Extract the (x, y) coordinate from the center of the cell holding the provided text.  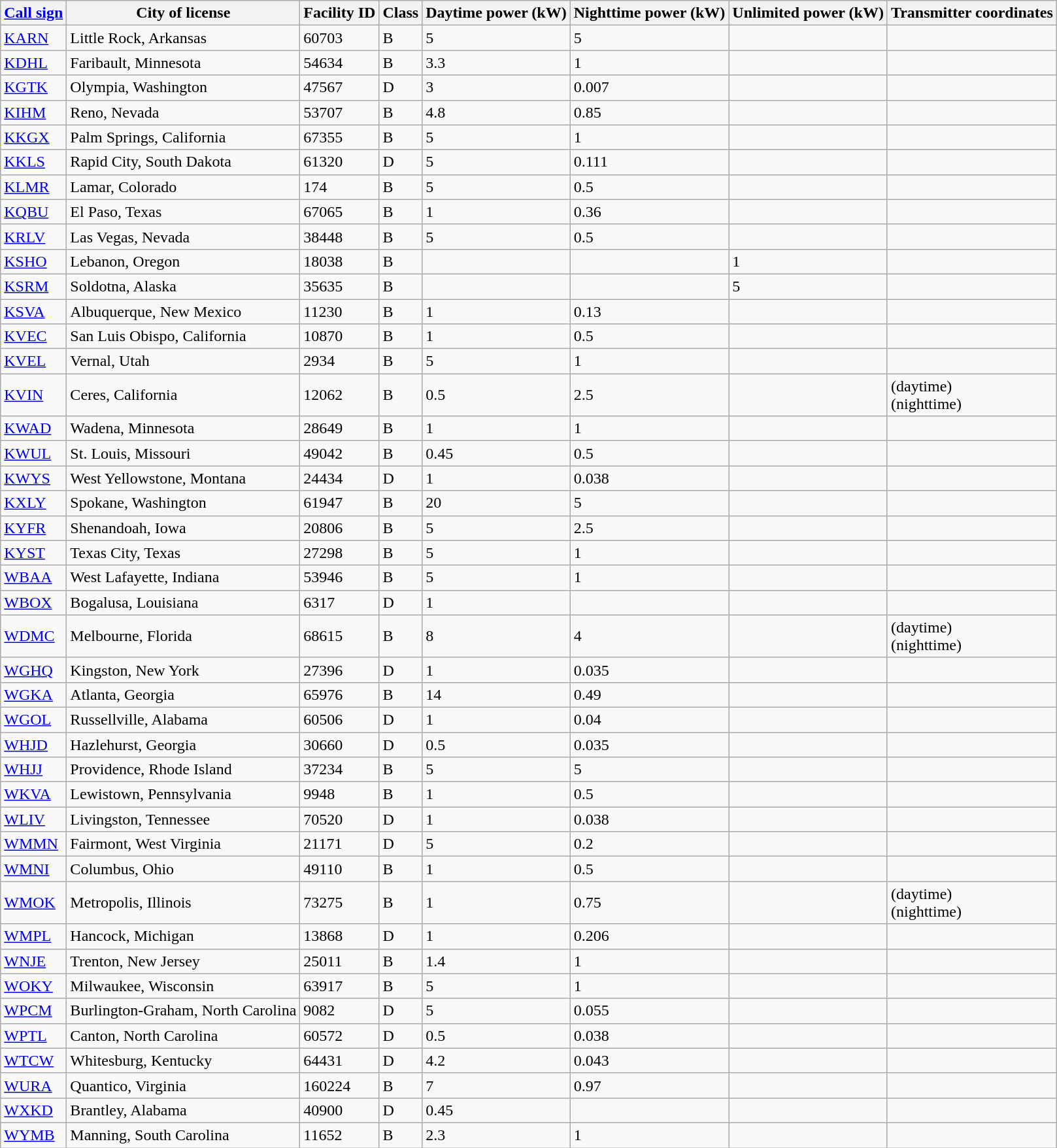
WMPL (34, 936)
27396 (340, 670)
24434 (340, 478)
Soldotna, Alaska (183, 286)
12062 (340, 395)
14 (497, 695)
0.49 (650, 695)
60506 (340, 719)
0.97 (650, 1085)
San Luis Obispo, California (183, 336)
0.007 (650, 88)
20806 (340, 528)
67065 (340, 212)
WURA (34, 1085)
WMMN (34, 844)
0.111 (650, 162)
Rapid City, South Dakota (183, 162)
KVEL (34, 361)
Class (401, 13)
Brantley, Alabama (183, 1110)
WMOK (34, 903)
City of license (183, 13)
0.36 (650, 212)
0.75 (650, 903)
Olympia, Washington (183, 88)
Burlington-Graham, North Carolina (183, 1011)
Bogalusa, Louisiana (183, 602)
4.2 (497, 1060)
64431 (340, 1060)
Call sign (34, 13)
WBOX (34, 602)
0.85 (650, 112)
WKVA (34, 795)
WHJD (34, 744)
KSRM (34, 286)
Fairmont, West Virginia (183, 844)
60703 (340, 38)
Little Rock, Arkansas (183, 38)
Hazlehurst, Georgia (183, 744)
0.2 (650, 844)
KRLV (34, 237)
KSVA (34, 312)
Spokane, Washington (183, 503)
WPCM (34, 1011)
KQBU (34, 212)
47567 (340, 88)
Transmitter coordinates (971, 13)
Manning, South Carolina (183, 1135)
61947 (340, 503)
61320 (340, 162)
30660 (340, 744)
6317 (340, 602)
37234 (340, 770)
Atlanta, Georgia (183, 695)
KWYS (34, 478)
2.3 (497, 1135)
18038 (340, 261)
KWAD (34, 429)
73275 (340, 903)
63917 (340, 986)
11230 (340, 312)
Milwaukee, Wisconsin (183, 986)
11652 (340, 1135)
Lewistown, Pennsylvania (183, 795)
0.13 (650, 312)
West Yellowstone, Montana (183, 478)
Lebanon, Oregon (183, 261)
9082 (340, 1011)
70520 (340, 819)
WGKA (34, 695)
Las Vegas, Nevada (183, 237)
Providence, Rhode Island (183, 770)
28649 (340, 429)
KWUL (34, 453)
WXKD (34, 1110)
Wadena, Minnesota (183, 429)
KXLY (34, 503)
WOKY (34, 986)
67355 (340, 137)
38448 (340, 237)
13868 (340, 936)
49110 (340, 869)
KLMR (34, 187)
KYST (34, 553)
Shenandoah, Iowa (183, 528)
49042 (340, 453)
Kingston, New York (183, 670)
El Paso, Texas (183, 212)
Russellville, Alabama (183, 719)
WLIV (34, 819)
Vernal, Utah (183, 361)
Metropolis, Illinois (183, 903)
Nighttime power (kW) (650, 13)
WDMC (34, 636)
WBAA (34, 578)
KYFR (34, 528)
Canton, North Carolina (183, 1036)
0.043 (650, 1060)
Albuquerque, New Mexico (183, 312)
8 (497, 636)
21171 (340, 844)
WYMB (34, 1135)
WPTL (34, 1036)
40900 (340, 1110)
25011 (340, 961)
4 (650, 636)
54634 (340, 63)
KKLS (34, 162)
53946 (340, 578)
3 (497, 88)
KVIN (34, 395)
35635 (340, 286)
Reno, Nevada (183, 112)
Facility ID (340, 13)
65976 (340, 695)
3.3 (497, 63)
Daytime power (kW) (497, 13)
160224 (340, 1085)
60572 (340, 1036)
Hancock, Michigan (183, 936)
St. Louis, Missouri (183, 453)
Unlimited power (kW) (808, 13)
KSHO (34, 261)
WGHQ (34, 670)
KGTK (34, 88)
0.055 (650, 1011)
WTCW (34, 1060)
1.4 (497, 961)
4.8 (497, 112)
WGOL (34, 719)
Whitesburg, Kentucky (183, 1060)
WMNI (34, 869)
0.206 (650, 936)
10870 (340, 336)
174 (340, 187)
Quantico, Virginia (183, 1085)
53707 (340, 112)
Trenton, New Jersey (183, 961)
Melbourne, Florida (183, 636)
27298 (340, 553)
9948 (340, 795)
20 (497, 503)
68615 (340, 636)
West Lafayette, Indiana (183, 578)
Ceres, California (183, 395)
KDHL (34, 63)
2934 (340, 361)
KARN (34, 38)
Palm Springs, California (183, 137)
Lamar, Colorado (183, 187)
0.04 (650, 719)
KKGX (34, 137)
7 (497, 1085)
Texas City, Texas (183, 553)
Columbus, Ohio (183, 869)
KIHM (34, 112)
WNJE (34, 961)
Faribault, Minnesota (183, 63)
KVEC (34, 336)
WHJJ (34, 770)
Livingston, Tennessee (183, 819)
